Provide the [X, Y] coordinate of the cell's center where the given text is located.  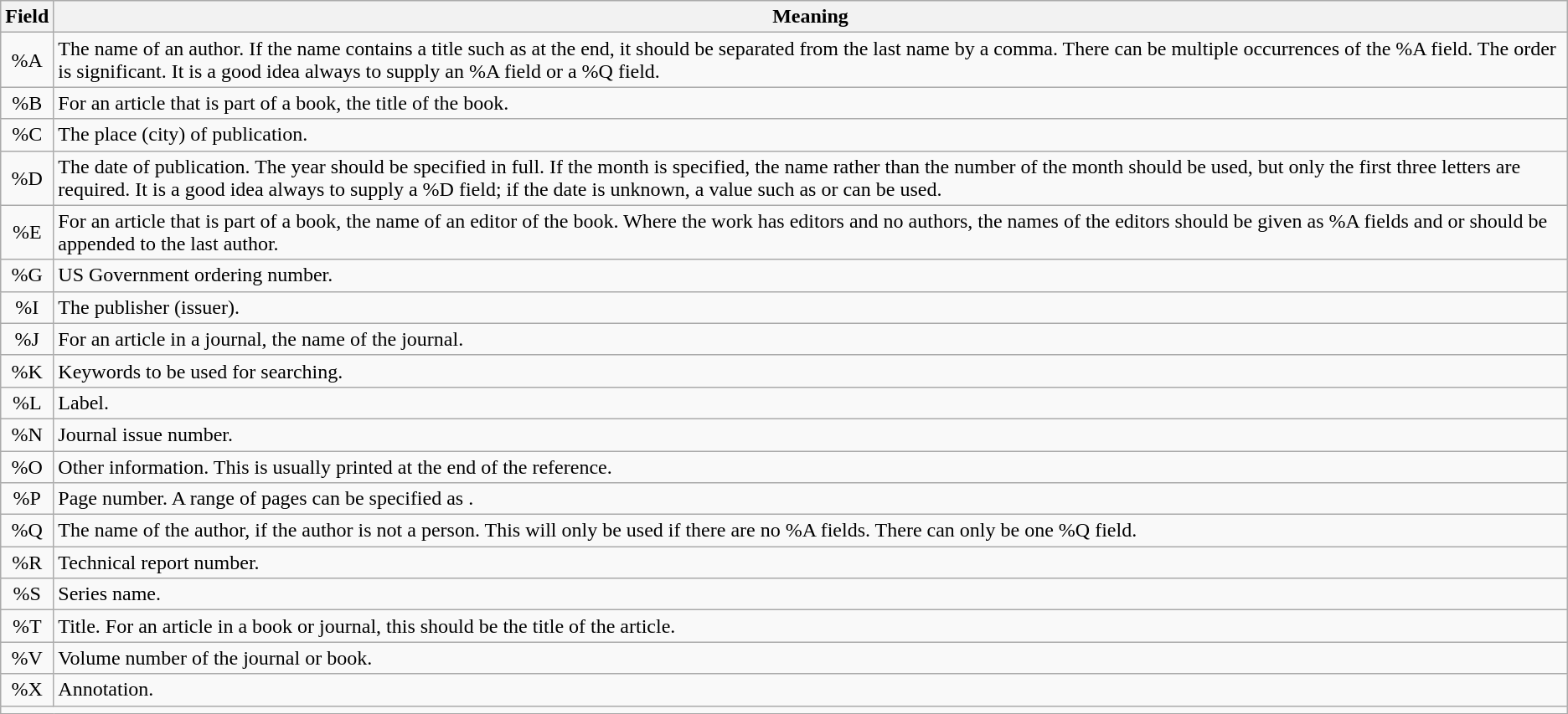
%P [27, 499]
%K [27, 371]
%G [27, 275]
%C [27, 135]
Title. For an article in a book or journal, this should be the title of the article. [811, 626]
%N [27, 434]
%T [27, 626]
Field [27, 17]
Journal issue number. [811, 434]
%Q [27, 531]
Technical report number. [811, 562]
Annotation. [811, 690]
Label. [811, 403]
US Government ordering number. [811, 275]
%R [27, 562]
%J [27, 339]
Series name. [811, 594]
%O [27, 466]
%I [27, 307]
%E [27, 233]
Keywords to be used for searching. [811, 371]
For an article in a journal, the name of the journal. [811, 339]
Meaning [811, 17]
The place (city) of publication. [811, 135]
For an article that is part of a book, the title of the book. [811, 103]
%V [27, 658]
The publisher (issuer). [811, 307]
%A [27, 60]
%S [27, 594]
%B [27, 103]
%D [27, 177]
Volume number of the journal or book. [811, 658]
Page number. A range of pages can be specified as . [811, 499]
%L [27, 403]
The name of the author, if the author is not a person. This will only be used if there are no %A fields. There can only be one %Q field. [811, 531]
%X [27, 690]
Other information. This is usually printed at the end of the reference. [811, 466]
